Locate the cell with the specified text and output its (x, y) center coordinate. 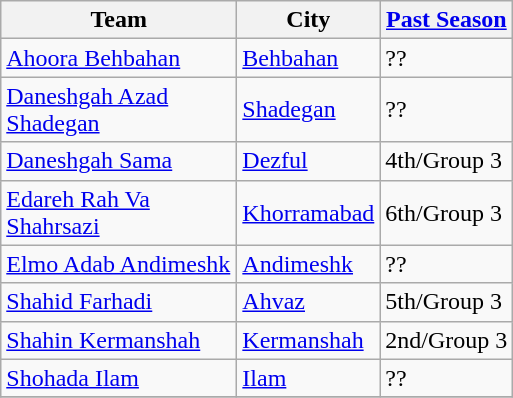
2nd/Group 3 (446, 340)
5th/Group 3 (446, 302)
Elmo Adab Andimeshk (119, 264)
Shahin Kermanshah (119, 340)
Daneshgah Azad Shadegan (119, 110)
Dezful (308, 161)
Edareh Rah Va Shahrsazi (119, 212)
Ilam (308, 378)
Khorramabad (308, 212)
6th/Group 3 (446, 212)
Past Season (446, 20)
Andimeshk (308, 264)
Shadegan (308, 110)
Team (119, 20)
Behbahan (308, 58)
Kermanshah (308, 340)
City (308, 20)
Daneshgah Sama (119, 161)
Shahid Farhadi (119, 302)
4th/Group 3 (446, 161)
Ahoora Behbahan (119, 58)
Shohada Ilam (119, 378)
Ahvaz (308, 302)
